Return (x, y) of the center of cell containing provided text 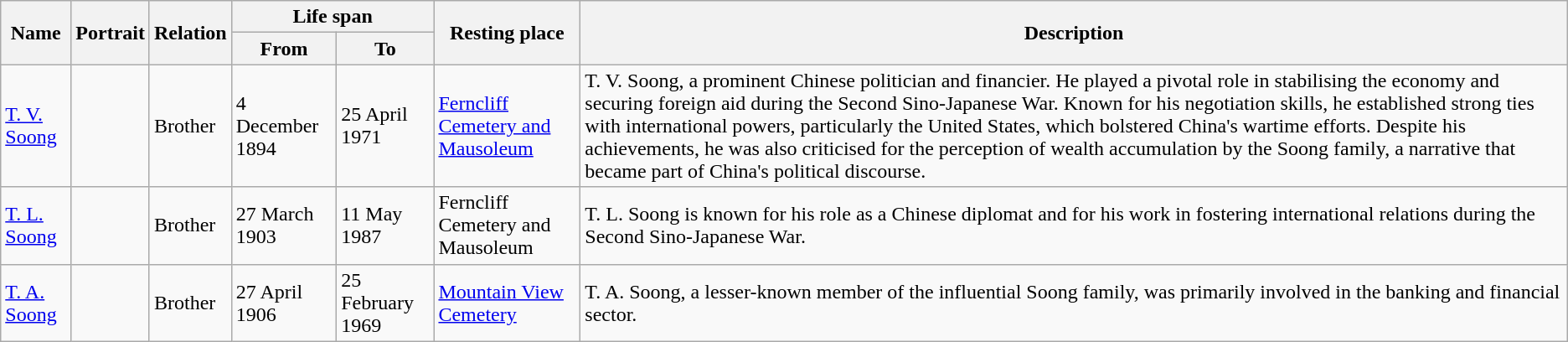
T. A. Soong, a lesser-known member of the influential Soong family, was primarily involved in the banking and financial sector. (1074, 303)
T. V. Soong (36, 126)
Resting place (508, 33)
27 April 1906 (284, 303)
T. L. Soong (36, 225)
11 May 1987 (385, 225)
Name (36, 33)
Life span (333, 17)
27 March 1903 (284, 225)
Relation (190, 33)
Description (1074, 33)
Mountain View Cemetery (508, 303)
4 December 1894 (284, 126)
From (284, 49)
To (385, 49)
T. A. Soong (36, 303)
Portrait (111, 33)
25 April 1971 (385, 126)
T. L. Soong is known for his role as a Chinese diplomat and for his work in fostering international relations during the Second Sino-Japanese War. (1074, 225)
25 February 1969 (385, 303)
